Provide the [x, y] coordinate of the cell's center where the given text is located.  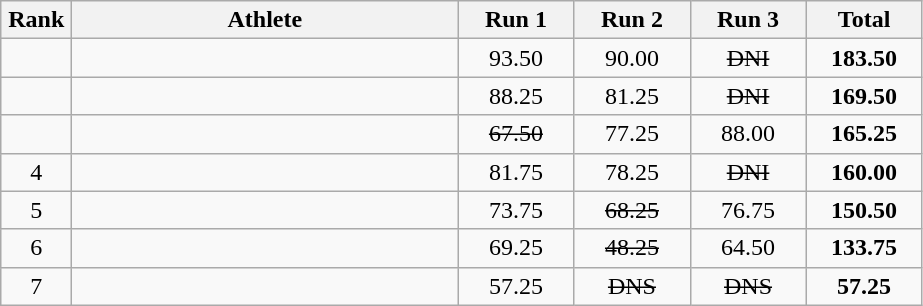
Total [864, 20]
69.25 [516, 248]
5 [36, 210]
Athlete [265, 20]
90.00 [632, 58]
150.50 [864, 210]
160.00 [864, 172]
81.25 [632, 96]
169.50 [864, 96]
77.25 [632, 134]
76.75 [748, 210]
133.75 [864, 248]
88.25 [516, 96]
165.25 [864, 134]
4 [36, 172]
183.50 [864, 58]
78.25 [632, 172]
6 [36, 248]
68.25 [632, 210]
Rank [36, 20]
67.50 [516, 134]
48.25 [632, 248]
73.75 [516, 210]
Run 1 [516, 20]
88.00 [748, 134]
7 [36, 286]
93.50 [516, 58]
Run 3 [748, 20]
81.75 [516, 172]
64.50 [748, 248]
Run 2 [632, 20]
